Identify which cell holds the provided text, then report its (x, y) central coordinate. 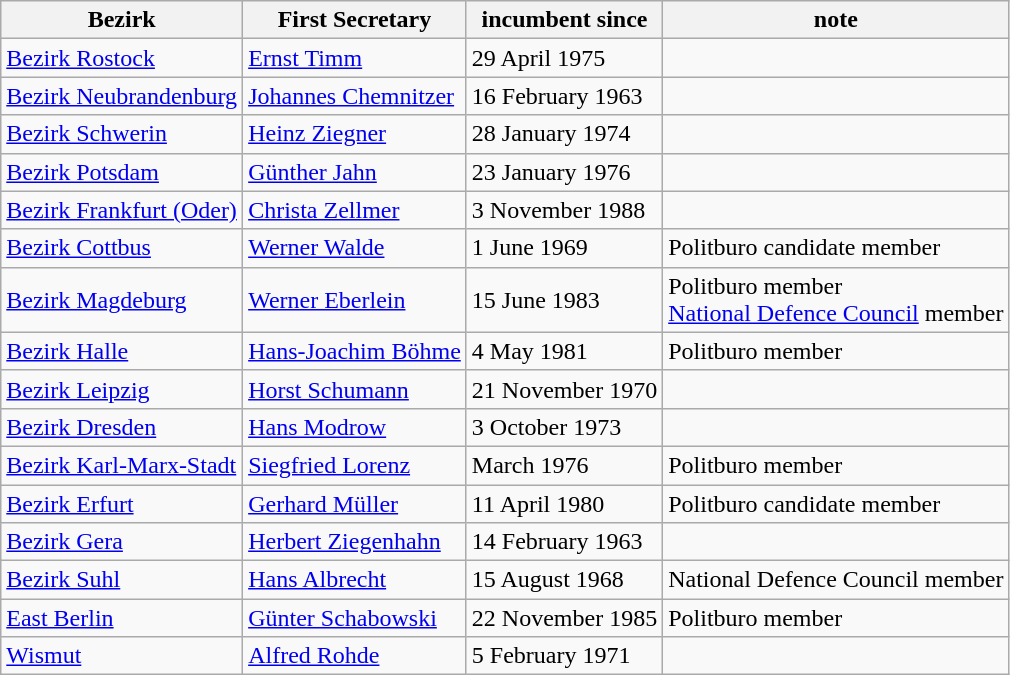
East Berlin (122, 618)
Bezirk Magdeburg (122, 300)
21 November 1970 (564, 389)
23 January 1976 (564, 172)
Horst Schumann (355, 389)
note (836, 20)
Herbert Ziegenhahn (355, 542)
Hans Albrecht (355, 580)
Bezirk Halle (122, 351)
Bezirk Gera (122, 542)
Heinz Ziegner (355, 134)
Werner Eberlein (355, 300)
incumbent since (564, 20)
Alfred Rohde (355, 656)
Ernst Timm (355, 58)
Politburo memberNational Defence Council member (836, 300)
15 August 1968 (564, 580)
22 November 1985 (564, 618)
15 June 1983 (564, 300)
3 November 1988 (564, 210)
Bezirk Karl-Marx-Stadt (122, 465)
First Secretary (355, 20)
3 October 1973 (564, 427)
Johannes Chemnitzer (355, 96)
28 January 1974 (564, 134)
March 1976 (564, 465)
Bezirk Rostock (122, 58)
Günther Jahn (355, 172)
1 June 1969 (564, 248)
Hans-Joachim Böhme (355, 351)
Bezirk Leipzig (122, 389)
Hans Modrow (355, 427)
Gerhard Müller (355, 503)
Bezirk Dresden (122, 427)
Wismut (122, 656)
Bezirk Frankfurt (Oder) (122, 210)
National Defence Council member (836, 580)
16 February 1963 (564, 96)
Bezirk Schwerin (122, 134)
Bezirk (122, 20)
11 April 1980 (564, 503)
4 May 1981 (564, 351)
29 April 1975 (564, 58)
Günter Schabowski (355, 618)
Bezirk Potsdam (122, 172)
Christa Zellmer (355, 210)
Bezirk Suhl (122, 580)
Bezirk Neubrandenburg (122, 96)
Werner Walde (355, 248)
Siegfried Lorenz (355, 465)
14 February 1963 (564, 542)
Bezirk Cottbus (122, 248)
Bezirk Erfurt (122, 503)
5 February 1971 (564, 656)
